Locate the cell with the specified text and output its (X, Y) center coordinate. 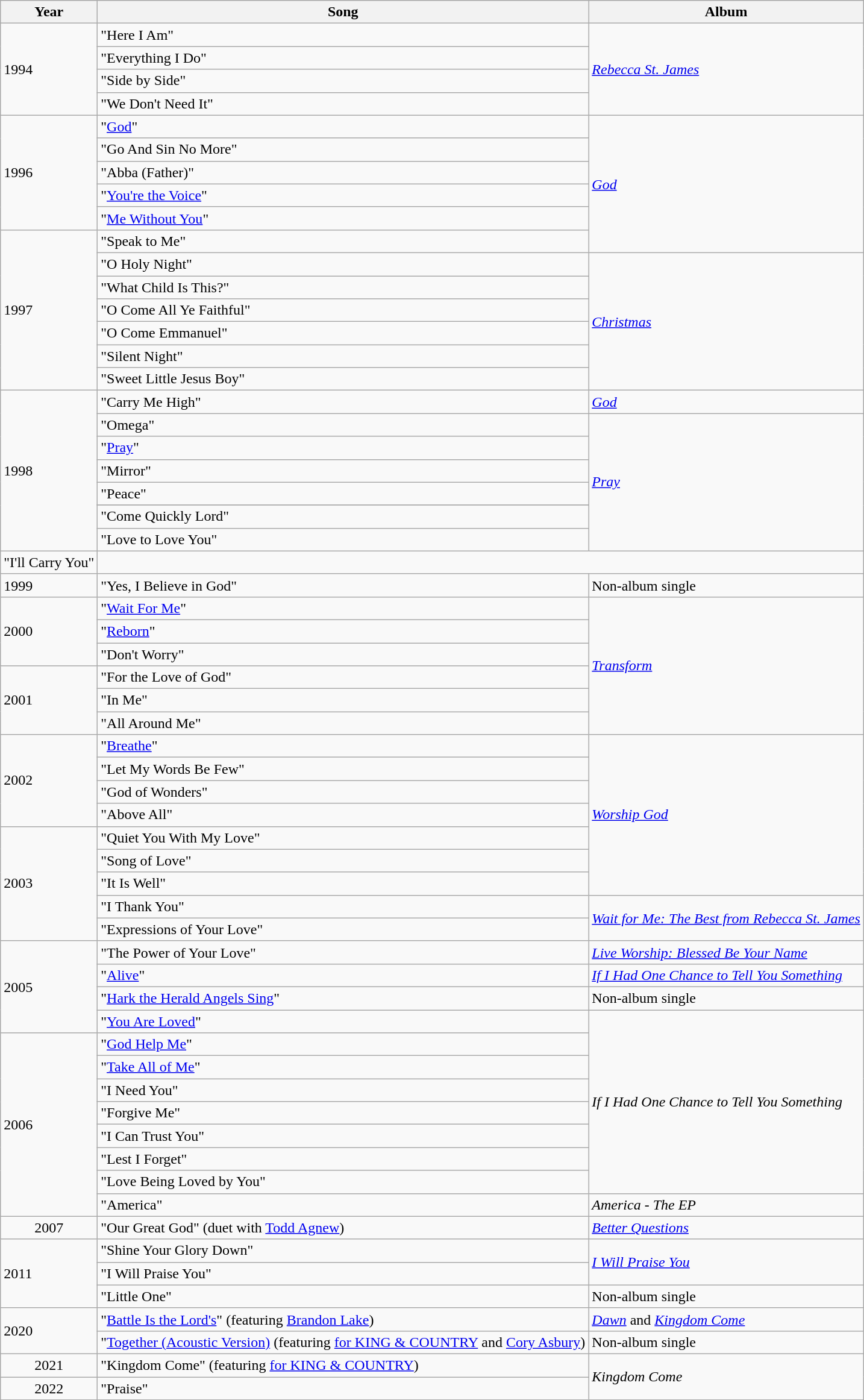
"Don't Worry" (343, 654)
"Little One" (343, 1296)
1998 (49, 471)
"Yes, I Believe in God" (343, 585)
"God of Wonders" (343, 792)
"Together (Acoustic Version) (featuring for KING & COUNTRY and Cory Asbury) (343, 1342)
"I Can Trust You" (343, 1136)
America - The EP (727, 1205)
"Go And Sin No More" (343, 149)
"Song of Love" (343, 861)
"It Is Well" (343, 884)
2021 (49, 1365)
"Carry Me High" (343, 402)
2005 (49, 987)
"Breathe" (343, 746)
"Pray" (343, 448)
"Our Great God" (duet with Todd Agnew) (343, 1228)
"Lest I Forget" (343, 1159)
"What Child Is This?" (343, 287)
2006 (49, 1125)
"God" (343, 127)
"O Come All Ye Faithful" (343, 310)
Song (343, 12)
"Me Without You" (343, 218)
"Expressions of Your Love" (343, 929)
2020 (49, 1331)
Album (727, 12)
2002 (49, 780)
Live Worship: Blessed Be Your Name (727, 952)
"You Are Loved" (343, 1022)
2001 (49, 700)
"Reborn" (343, 631)
"Shine Your Glory Down" (343, 1251)
"I Need You" (343, 1090)
"I Will Praise You" (343, 1273)
1999 (49, 585)
"Here I Am" (343, 35)
"Praise" (343, 1388)
"You're the Voice" (343, 195)
"All Around Me" (343, 723)
Rebecca St. James (727, 69)
"Omega" (343, 425)
"Come Quickly Lord" (343, 516)
"Let My Words Be Few" (343, 769)
2003 (49, 884)
"Wait For Me" (343, 608)
Wait for Me: The Best from Rebecca St. James (727, 918)
"Above All" (343, 815)
1996 (49, 172)
2007 (49, 1228)
"I Thank You" (343, 906)
"Peace" (343, 494)
"I'll Carry You" (49, 562)
"Take All of Me" (343, 1067)
"God Help Me" (343, 1044)
"Kingdom Come" (featuring for KING & COUNTRY) (343, 1365)
Worship God (727, 815)
"O Holy Night" (343, 264)
Kingdom Come (727, 1376)
"Love to Love You" (343, 539)
2011 (49, 1273)
Transform (727, 665)
"Side by Side" (343, 81)
1994 (49, 69)
Dawn and Kingdom Come (727, 1319)
"Sweet Little Jesus Boy" (343, 379)
"Hark the Herald Angels Sing" (343, 998)
"In Me" (343, 700)
"Abba (Father)" (343, 172)
"The Power of Your Love" (343, 952)
"O Come Emmanuel" (343, 333)
"For the Love of God" (343, 677)
"Silent Night" (343, 356)
Year (49, 12)
"Forgive Me" (343, 1113)
I Will Praise You (727, 1262)
2000 (49, 631)
1997 (49, 310)
Christmas (727, 321)
2022 (49, 1388)
"Love Being Loved by You" (343, 1182)
Pray (727, 482)
"Speak to Me" (343, 241)
"Everything I Do" (343, 58)
Better Questions (727, 1228)
"Mirror" (343, 471)
"America" (343, 1205)
"We Don't Need It" (343, 104)
"Battle Is the Lord's" (featuring Brandon Lake) (343, 1319)
"Alive" (343, 975)
"Quiet You With My Love" (343, 838)
